Determine the (X, Y) coordinate at the center of the cell enclosing the given text.  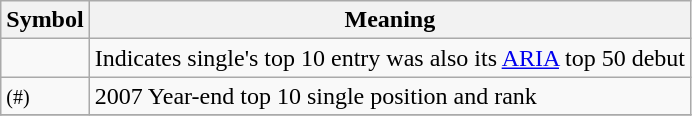
Symbol (45, 20)
(#) (45, 96)
2007 Year-end top 10 single position and rank (390, 96)
Meaning (390, 20)
Indicates single's top 10 entry was also its ARIA top 50 debut (390, 58)
